Return [X, Y] of the center of cell containing provided text 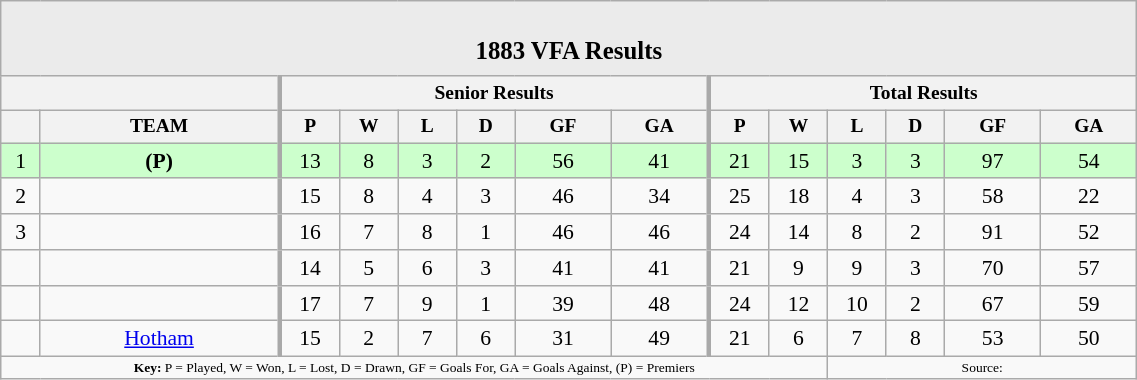
TEAM [160, 126]
16 [309, 232]
Source: [982, 368]
Hotham [160, 339]
49 [660, 339]
17 [309, 304]
13 [309, 161]
Key: P = Played, W = Won, L = Lost, D = Drawn, GF = Goals For, GA = Goals Against, (P) = Premiers [414, 368]
56 [563, 161]
22 [1089, 197]
54 [1089, 161]
12 [798, 304]
Senior Results [494, 94]
52 [1089, 232]
91 [993, 232]
67 [993, 304]
10 [857, 304]
18 [798, 197]
53 [993, 339]
97 [993, 161]
59 [1089, 304]
50 [1089, 339]
(P) [160, 161]
39 [563, 304]
25 [739, 197]
5 [368, 268]
31 [563, 339]
Total Results [923, 94]
48 [660, 304]
70 [993, 268]
57 [1089, 268]
58 [993, 197]
34 [660, 197]
